Capture the cell that displays the provided text and extract its [X, Y] central coordinate. 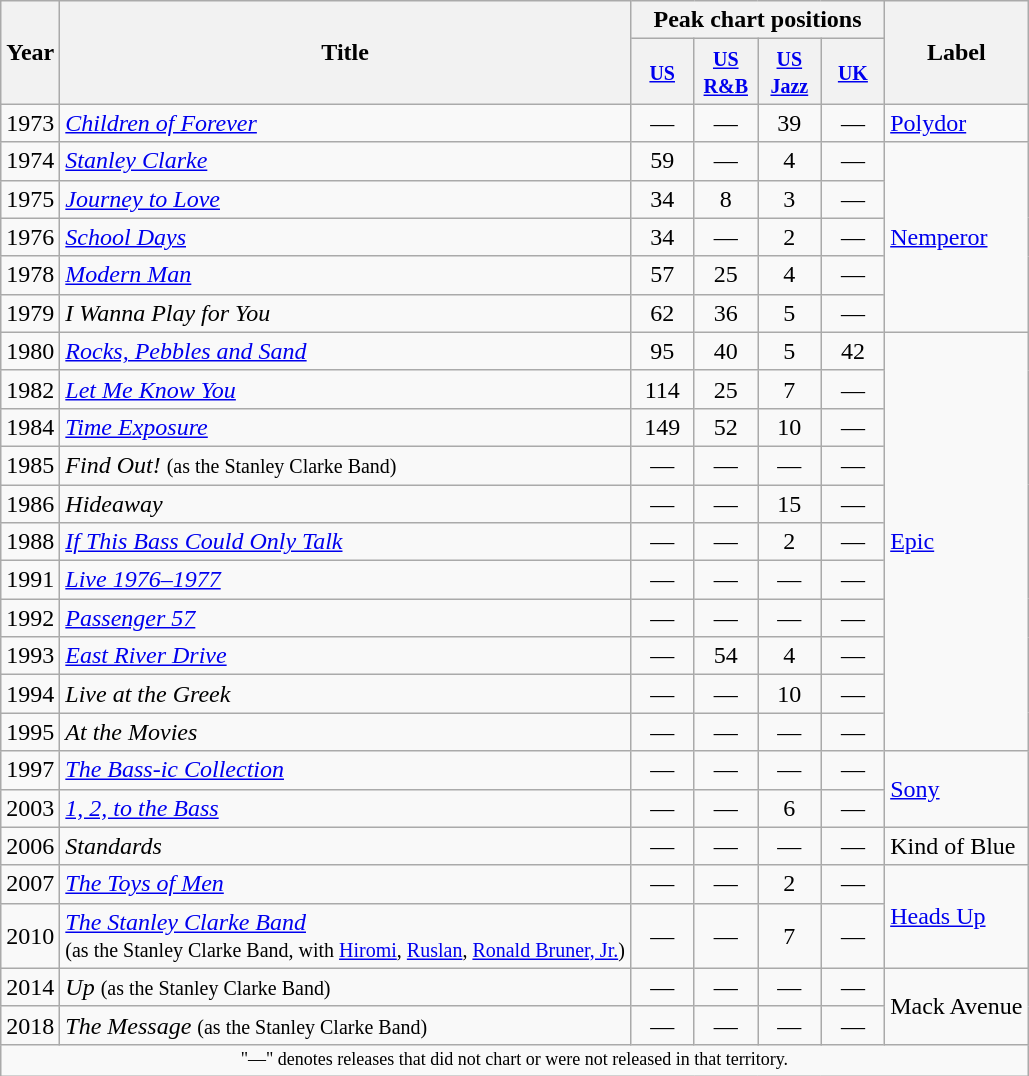
1978 [30, 275]
2006 [30, 846]
1993 [30, 656]
59 [662, 161]
Live 1976–1977 [346, 580]
3 [790, 199]
If This Bass Could Only Talk [346, 542]
Standards [346, 846]
Time Exposure [346, 427]
US R&B [726, 72]
1985 [30, 465]
54 [726, 656]
6 [790, 808]
1982 [30, 389]
39 [790, 123]
1973 [30, 123]
Polydor [956, 123]
Hideaway [346, 503]
Live at the Greek [346, 694]
52 [726, 427]
UK [853, 72]
1988 [30, 542]
Epic [956, 542]
I Wanna Play for You [346, 313]
36 [726, 313]
Up (as the Stanley Clarke Band) [346, 987]
114 [662, 389]
US Jazz [790, 72]
Mack Avenue [956, 1006]
40 [726, 351]
Label [956, 52]
"—" denotes releases that did not chart or were not released in that territory. [514, 1060]
Children of Forever [346, 123]
8 [726, 199]
At the Movies [346, 732]
2014 [30, 987]
1976 [30, 237]
The Message (as the Stanley Clarke Band) [346, 1025]
57 [662, 275]
The Bass-ic Collection [346, 770]
1986 [30, 503]
Year [30, 52]
Kind of Blue [956, 846]
Nemperor [956, 237]
2007 [30, 884]
Let Me Know You [346, 389]
1984 [30, 427]
Peak chart positions [757, 20]
The Toys of Men [346, 884]
1992 [30, 618]
1994 [30, 694]
1997 [30, 770]
East River Drive [346, 656]
1980 [30, 351]
42 [853, 351]
2018 [30, 1025]
Find Out! (as the Stanley Clarke Band) [346, 465]
US [662, 72]
1991 [30, 580]
1974 [30, 161]
1995 [30, 732]
62 [662, 313]
2003 [30, 808]
1979 [30, 313]
95 [662, 351]
Rocks, Pebbles and Sand [346, 351]
2010 [30, 936]
Passenger 57 [346, 618]
Title [346, 52]
Sony [956, 789]
Heads Up [956, 916]
1975 [30, 199]
1, 2, to the Bass [346, 808]
Stanley Clarke [346, 161]
The Stanley Clarke Band (as the Stanley Clarke Band, with Hiromi, Ruslan, Ronald Bruner, Jr.) [346, 936]
Modern Man [346, 275]
15 [790, 503]
School Days [346, 237]
149 [662, 427]
Journey to Love [346, 199]
